Determine the [X, Y] coordinate at the center of the cell enclosing the given text.  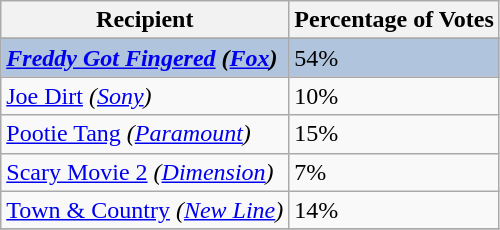
7% [394, 172]
Recipient [145, 20]
Percentage of Votes [394, 20]
10% [394, 96]
14% [394, 210]
15% [394, 134]
Pootie Tang (Paramount) [145, 134]
Joe Dirt (Sony) [145, 96]
Freddy Got Fingered (Fox) [145, 58]
Scary Movie 2 (Dimension) [145, 172]
Town & Country (New Line) [145, 210]
54% [394, 58]
